Determine the [X, Y] coordinate at the center of the cell enclosing the given text.  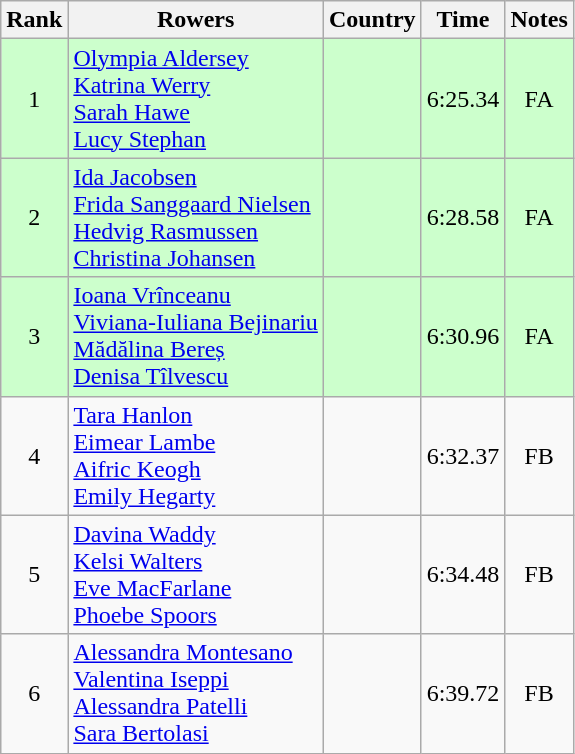
Time [463, 20]
3 [34, 336]
Country [372, 20]
4 [34, 456]
Alessandra MontesanoValentina IseppiAlessandra PatelliSara Bertolasi [196, 694]
6:32.37 [463, 456]
Ioana VrînceanuViviana-Iuliana BejinariuMădălina BereșDenisa Tîlvescu [196, 336]
Olympia AlderseyKatrina WerrySarah HaweLucy Stephan [196, 98]
5 [34, 574]
Rank [34, 20]
6:28.58 [463, 218]
Davina WaddyKelsi WaltersEve MacFarlanePhoebe Spoors [196, 574]
Rowers [196, 20]
6 [34, 694]
6:30.96 [463, 336]
6:34.48 [463, 574]
Notes [539, 20]
6:39.72 [463, 694]
6:25.34 [463, 98]
2 [34, 218]
Ida JacobsenFrida Sanggaard NielsenHedvig RasmussenChristina Johansen [196, 218]
1 [34, 98]
Tara HanlonEimear LambeAifric KeoghEmily Hegarty [196, 456]
